Identify which cell holds the provided text, then report its (x, y) central coordinate. 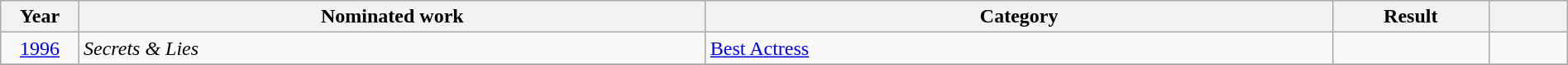
Nominated work (392, 17)
Category (1019, 17)
Secrets & Lies (392, 48)
Best Actress (1019, 48)
Result (1411, 17)
1996 (40, 48)
Year (40, 17)
